Return the [x, y] coordinate for the center point of the cell that contains the specified text.  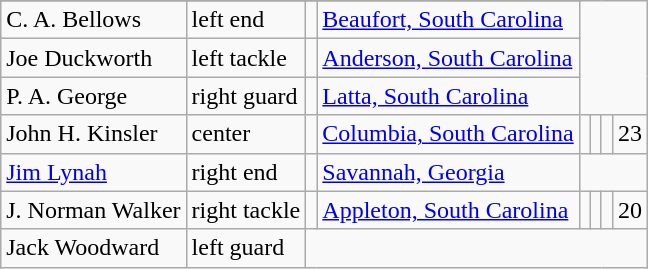
right end [246, 172]
John H. Kinsler [94, 134]
center [246, 134]
right tackle [246, 210]
20 [630, 210]
Jim Lynah [94, 172]
C. A. Bellows [94, 20]
Columbia, South Carolina [448, 134]
P. A. George [94, 96]
left tackle [246, 58]
right guard [246, 96]
Savannah, Georgia [448, 172]
left guard [246, 248]
J. Norman Walker [94, 210]
Joe Duckworth [94, 58]
Appleton, South Carolina [448, 210]
Beaufort, South Carolina [448, 20]
Latta, South Carolina [448, 96]
Jack Woodward [94, 248]
Anderson, South Carolina [448, 58]
23 [630, 134]
left end [246, 20]
